Return (x, y) of the center of cell containing provided text 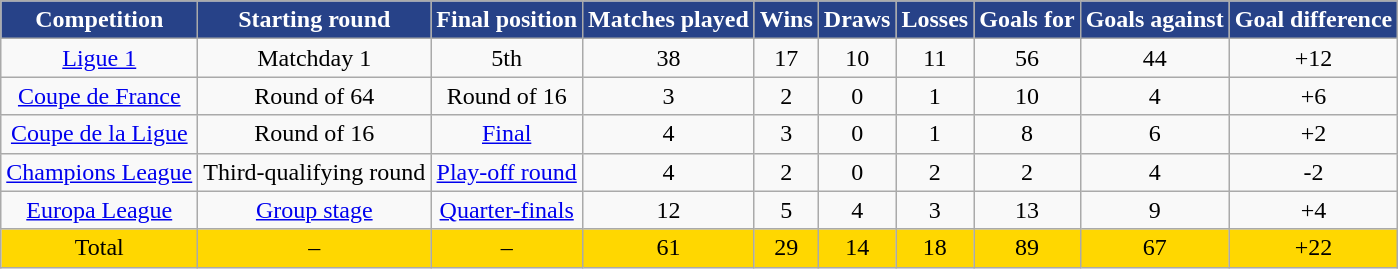
14 (857, 248)
Final (507, 134)
+12 (1314, 58)
17 (786, 58)
Coupe de la Ligue (100, 134)
44 (1154, 58)
89 (1027, 248)
Goals for (1027, 20)
6 (1154, 134)
Goals against (1154, 20)
Third-qualifying round (314, 172)
12 (669, 210)
Competition (100, 20)
Losses (935, 20)
5th (507, 58)
Draws (857, 20)
Champions League (100, 172)
Coupe de France (100, 96)
Matches played (669, 20)
Europa League (100, 210)
+22 (1314, 248)
5 (786, 210)
11 (935, 58)
18 (935, 248)
Starting round (314, 20)
Ligue 1 (100, 58)
61 (669, 248)
8 (1027, 134)
+4 (1314, 210)
Group stage (314, 210)
Round of 64 (314, 96)
+2 (1314, 134)
Final position (507, 20)
38 (669, 58)
67 (1154, 248)
Play-off round (507, 172)
29 (786, 248)
Wins (786, 20)
Matchday 1 (314, 58)
Total (100, 248)
13 (1027, 210)
Goal difference (1314, 20)
-2 (1314, 172)
+6 (1314, 96)
Quarter-finals (507, 210)
9 (1154, 210)
56 (1027, 58)
